Find where the given text appears and provide that cell's center as (X, Y) coordinate. 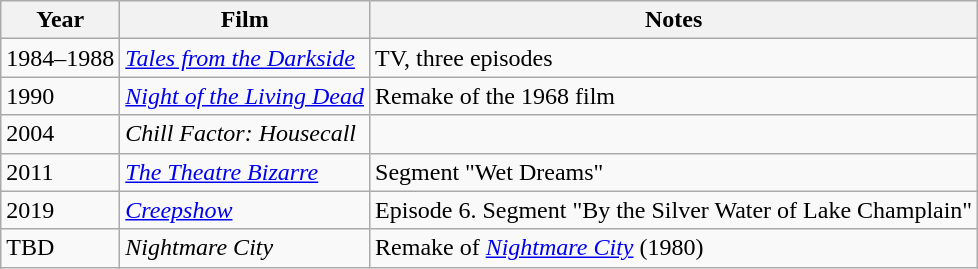
2004 (60, 134)
Remake of Nightmare City (1980) (674, 248)
1990 (60, 96)
Chill Factor: Housecall (245, 134)
Episode 6. Segment "By the Silver Water of Lake Champlain" (674, 210)
2011 (60, 172)
1984–1988 (60, 58)
Notes (674, 20)
Tales from the Darkside (245, 58)
The Theatre Bizarre (245, 172)
Creepshow (245, 210)
Remake of the 1968 film (674, 96)
2019 (60, 210)
Segment "Wet Dreams" (674, 172)
TV, three episodes (674, 58)
TBD (60, 248)
Night of the Living Dead (245, 96)
Film (245, 20)
Nightmare City (245, 248)
Year (60, 20)
